Output the [X, Y] coordinate of the center of the cell containing the given text.  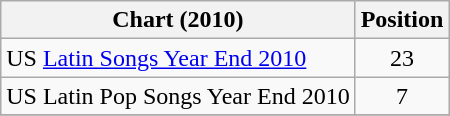
7 [402, 96]
Position [402, 20]
23 [402, 58]
US Latin Songs Year End 2010 [178, 58]
US Latin Pop Songs Year End 2010 [178, 96]
Chart (2010) [178, 20]
